Determine the [X, Y] coordinate at the center of the cell enclosing the given text.  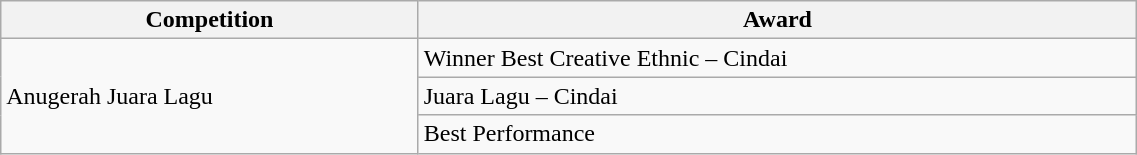
Award [778, 20]
Competition [210, 20]
Juara Lagu – Cindai [778, 96]
Winner Best Creative Ethnic – Cindai [778, 58]
Anugerah Juara Lagu [210, 96]
Best Performance [778, 134]
